Output the [x, y] coordinate of the center of the cell containing the given text.  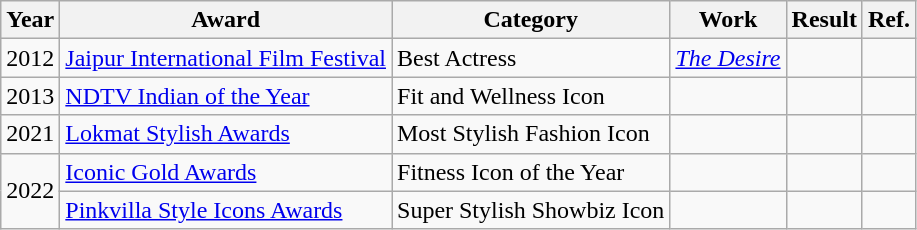
2012 [30, 58]
NDTV Indian of the Year [226, 96]
Award [226, 20]
Year [30, 20]
Ref. [888, 20]
2021 [30, 134]
Result [824, 20]
Best Actress [531, 58]
Iconic Gold Awards [226, 172]
Super Stylish Showbiz Icon [531, 210]
Pinkvilla Style Icons Awards [226, 210]
2013 [30, 96]
Most Stylish Fashion Icon [531, 134]
Fit and Wellness Icon [531, 96]
Lokmat Stylish Awards [226, 134]
Work [728, 20]
2022 [30, 191]
Category [531, 20]
The Desire [728, 58]
Fitness Icon of the Year [531, 172]
Jaipur International Film Festival [226, 58]
